Identify which cell holds the provided text, then report its [X, Y] central coordinate. 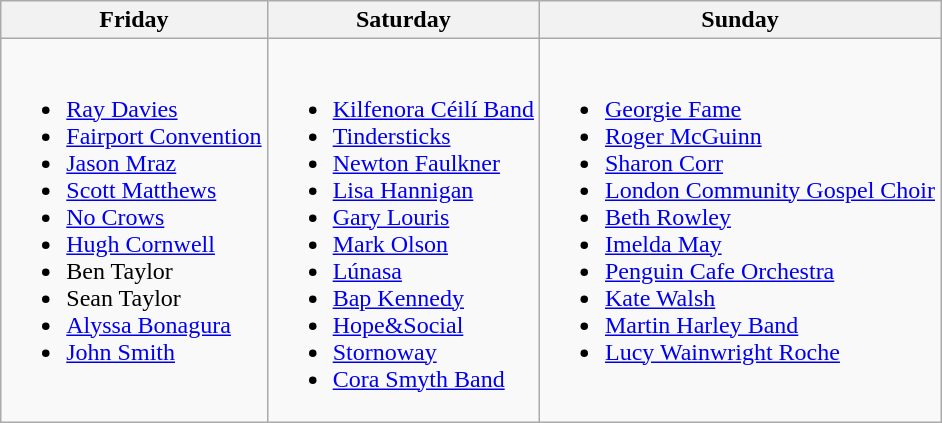
Ray DaviesFairport ConventionJason MrazScott MatthewsNo CrowsHugh CornwellBen TaylorSean TaylorAlyssa BonaguraJohn Smith [134, 230]
Sunday [740, 20]
Kilfenora Céilí BandTindersticksNewton FaulknerLisa HanniganGary LourisMark OlsonLúnasaBap KennedyHope&SocialStornowayCora Smyth Band [403, 230]
Saturday [403, 20]
Friday [134, 20]
